For the text-containing cell, return its midpoint in [x, y] coordinate format. 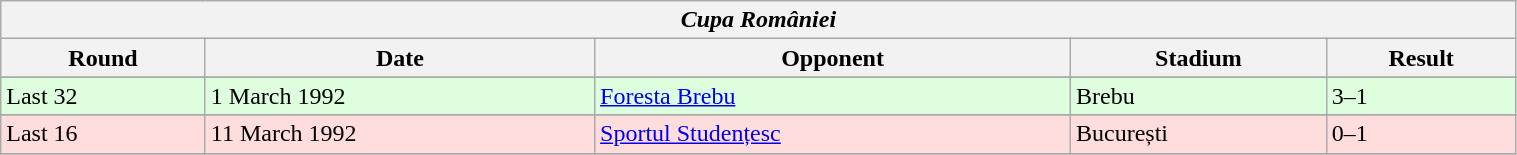
Last 32 [104, 96]
3–1 [1421, 96]
Round [104, 58]
Result [1421, 58]
Foresta Brebu [833, 96]
1 March 1992 [400, 96]
Last 16 [104, 134]
București [1198, 134]
11 March 1992 [400, 134]
Opponent [833, 58]
0–1 [1421, 134]
Sportul Studențesc [833, 134]
Cupa României [758, 20]
Date [400, 58]
Stadium [1198, 58]
Brebu [1198, 96]
